Return the (x, y) coordinate for the center point of the cell that contains the specified text.  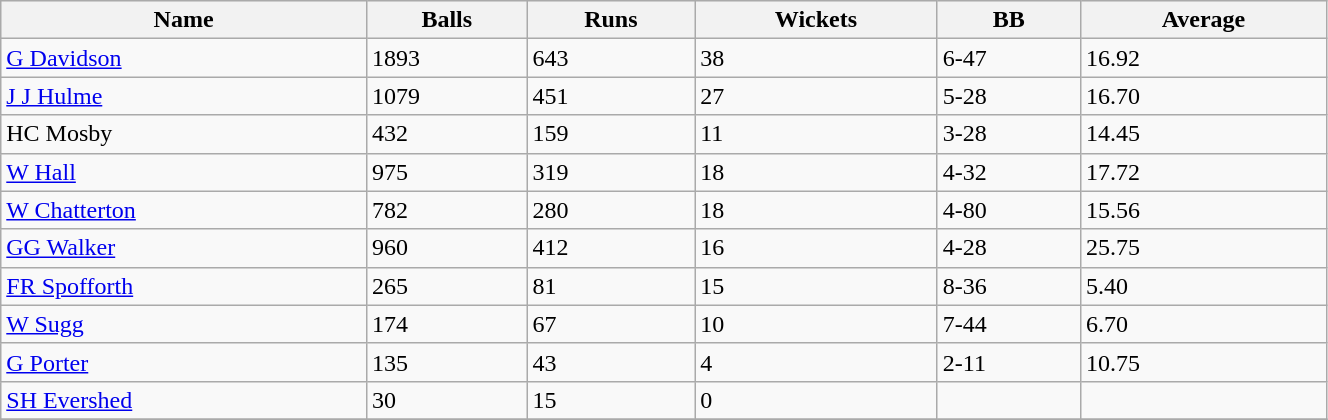
W Sugg (184, 324)
30 (446, 400)
280 (611, 210)
FR Spofforth (184, 286)
8-36 (1008, 286)
Average (1203, 20)
4-32 (1008, 172)
Runs (611, 20)
16.92 (1203, 58)
432 (446, 134)
25.75 (1203, 248)
15.56 (1203, 210)
159 (611, 134)
782 (446, 210)
451 (611, 96)
27 (816, 96)
0 (816, 400)
16 (816, 248)
G Porter (184, 362)
319 (611, 172)
6-47 (1008, 58)
G Davidson (184, 58)
W Hall (184, 172)
Wickets (816, 20)
38 (816, 58)
10.75 (1203, 362)
4-28 (1008, 248)
643 (611, 58)
GG Walker (184, 248)
135 (446, 362)
6.70 (1203, 324)
W Chatterton (184, 210)
960 (446, 248)
J J Hulme (184, 96)
2-11 (1008, 362)
975 (446, 172)
43 (611, 362)
14.45 (1203, 134)
1079 (446, 96)
10 (816, 324)
265 (446, 286)
7-44 (1008, 324)
BB (1008, 20)
4-80 (1008, 210)
5-28 (1008, 96)
16.70 (1203, 96)
SH Evershed (184, 400)
4 (816, 362)
67 (611, 324)
412 (611, 248)
5.40 (1203, 286)
81 (611, 286)
17.72 (1203, 172)
174 (446, 324)
11 (816, 134)
Balls (446, 20)
HC Mosby (184, 134)
Name (184, 20)
3-28 (1008, 134)
1893 (446, 58)
